Search for the cell housing the specified text and yield its (X, Y) center coordinate. 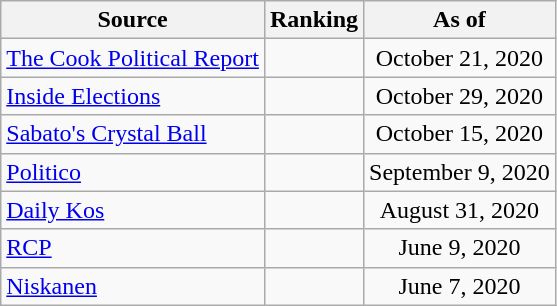
June 9, 2020 (460, 248)
Politico (133, 172)
Source (133, 20)
October 21, 2020 (460, 58)
August 31, 2020 (460, 210)
September 9, 2020 (460, 172)
Ranking (314, 20)
As of (460, 20)
Inside Elections (133, 96)
RCP (133, 248)
June 7, 2020 (460, 286)
Niskanen (133, 286)
October 15, 2020 (460, 134)
Daily Kos (133, 210)
The Cook Political Report (133, 58)
October 29, 2020 (460, 96)
Sabato's Crystal Ball (133, 134)
